Search for the cell housing the specified text and yield its (X, Y) center coordinate. 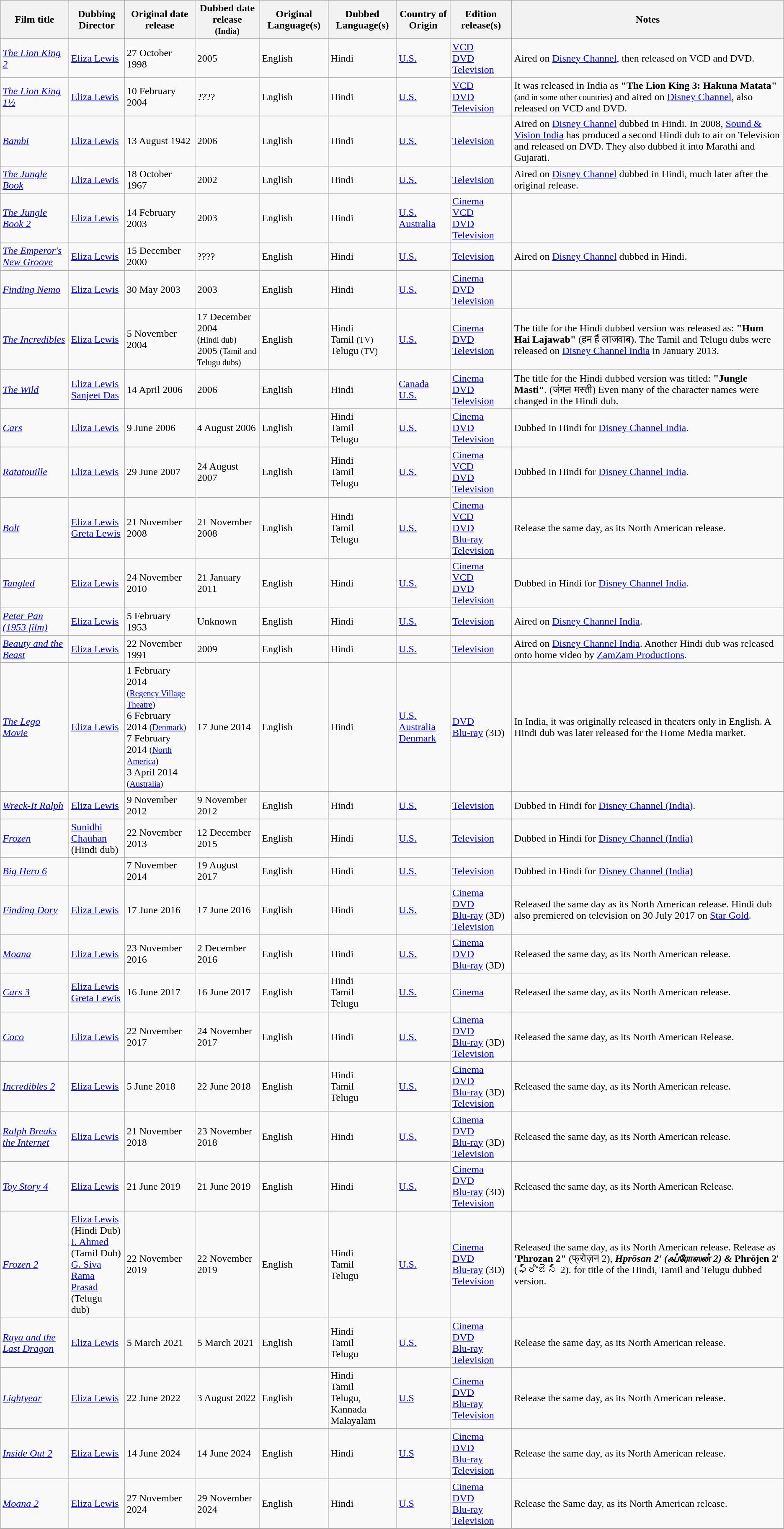
Eliza LewisGreta Lewis (96, 992)
29 November 2024 (227, 1504)
U.S. Australia (423, 218)
Frozen 2 (34, 1264)
Canada U.S. (423, 389)
29 June 2007 (160, 472)
The Lego Movie (34, 727)
Cars 3 (34, 992)
Aired on Disney Channel dubbed in Hindi. (647, 256)
Eliza Lewis Sanjeet Das (96, 389)
Dubbed date release (India) (227, 20)
Wreck-It Ralph (34, 805)
Original Language(s) (294, 20)
Raya and the Last Dragon (34, 1343)
14 April 2006 (160, 389)
22 June 2018 (227, 1087)
Bambi (34, 141)
17 December 2004 (Hindi dub) 2005 (Tamil and Telugu dubs) (227, 339)
5 February 1953 (160, 622)
Dubbed Language(s) (363, 20)
4 August 2006 (227, 428)
22 November 2013 (160, 838)
The Emperor's New Groove (34, 256)
2002 (227, 179)
Moana (34, 954)
Dubbed in Hindi for Disney Channel (India). (647, 805)
The Lion King 1½ (34, 97)
The Jungle Book 2 (34, 218)
Tangled (34, 583)
The Lion King 2 (34, 58)
Cinema (481, 992)
Aired on Disney Channel, then released on VCD and DVD. (647, 58)
12 December 2015 (227, 838)
18 October 1967 (160, 179)
23 November 2018 (227, 1136)
22 November 2017 (160, 1036)
21 January 2011 (227, 583)
15 December 2000 (160, 256)
Edition release(s) (481, 20)
In India, it was originally released in theaters only in English. A Hindi dub was later released for the Home Media market. (647, 727)
The Wild (34, 389)
27 October 1998 (160, 58)
Finding Dory (34, 910)
9 June 2006 (160, 428)
U.S. Australia Denmark (423, 727)
Aired on Disney Channel India. Another Hindi dub was released onto home video by ZamZam Productions. (647, 649)
The Incredibles (34, 339)
Hindi Tamil Telugu, Kannada Malayalam (363, 1398)
21 November 2018 (160, 1136)
17 June 2014 (227, 727)
24 August 2007 (227, 472)
3 August 2022 (227, 1398)
Lightyear (34, 1398)
7 November 2014 (160, 871)
2005 (227, 58)
Incredibles 2 (34, 1087)
19 August 2017 (227, 871)
Frozen (34, 838)
Peter Pan (1953 film) (34, 622)
30 May 2003 (160, 289)
Inside Out 2 (34, 1454)
24 November 2010 (160, 583)
DVD Blu-ray (3D) (481, 727)
5 November 2004 (160, 339)
Country of Origin (423, 20)
1 February 2014 (Regency Village Theatre) 6 February 2014 (Denmark) 7 February 2014 (North America) 3 April 2014 (Australia) (160, 727)
Ralph Breaks the Internet (34, 1136)
23 November 2016 (160, 954)
The title for the Hindi dubbed version was titled: "Jungle Masti". (जंगल मस्ती) Even many of the character names were changed in the Hindi dub. (647, 389)
Eliza Lewis Greta Lewis (96, 527)
Original date release (160, 20)
Released the same day as its North American release. Hindi dub also premiered on television on 30 July 2017 on Star Gold. (647, 910)
Bolt (34, 527)
Release the Same day, as its North American release. (647, 1504)
2009 (227, 649)
It was released in India as "The Lion King 3: Hakuna Matata" (and in some other countries) and aired on Disney Channel, also released on VCD and DVD. (647, 97)
24 November 2017 (227, 1036)
5 June 2018 (160, 1087)
Notes (647, 20)
Cinema DVD Blu-ray (3D) (481, 954)
Cinema VCD DVD Blu-ray Television (481, 527)
Big Hero 6 (34, 871)
2 December 2016 (227, 954)
Aired on Disney Channel India. (647, 622)
Cars (34, 428)
22 November 1991 (160, 649)
22 June 2022 (160, 1398)
Toy Story 4 (34, 1186)
Moana 2 (34, 1504)
Aired on Disney Channel dubbed in Hindi, much later after the original release. (647, 179)
Hindi Tamil (TV) Telugu (TV) (363, 339)
14 February 2003 (160, 218)
10 February 2004 (160, 97)
Ratatouille (34, 472)
Unknown (227, 622)
Dubbing Director (96, 20)
Beauty and the Beast (34, 649)
13 August 1942 (160, 141)
27 November 2024 (160, 1504)
Sunidhi Chauhan (Hindi dub) (96, 838)
Film title (34, 20)
The Jungle Book (34, 179)
Finding Nemo (34, 289)
Eliza Lewis (Hindi Dub) I. Ahmed (Tamil Dub) G. Siva Rama Prasad (Telugu dub) (96, 1264)
Coco (34, 1036)
